Determine the (x, y) coordinate at the center of the cell enclosing the given text.  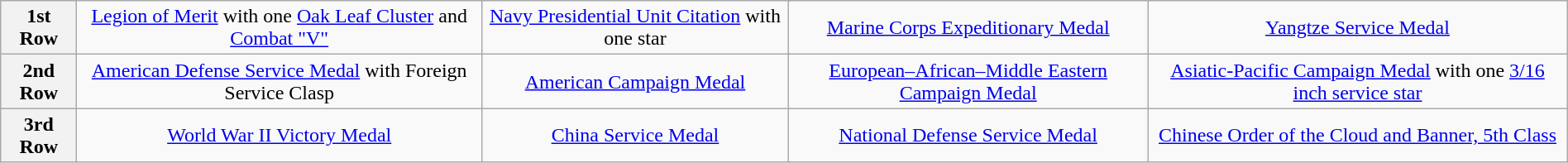
Chinese Order of the Cloud and Banner, 5th Class (1358, 136)
American Defense Service Medal with Foreign Service Clasp (280, 81)
1st Row (39, 28)
Marine Corps Expeditionary Medal (968, 28)
Asiatic-Pacific Campaign Medal with one 3/16 inch service star (1358, 81)
National Defense Service Medal (968, 136)
China Service Medal (635, 136)
Legion of Merit with one Oak Leaf Cluster and Combat "V" (280, 28)
2nd Row (39, 81)
American Campaign Medal (635, 81)
European–African–Middle Eastern Campaign Medal (968, 81)
World War II Victory Medal (280, 136)
Navy Presidential Unit Citation with one star (635, 28)
Yangtze Service Medal (1358, 28)
3rd Row (39, 136)
